Pinpoint the cell where the given text exists, returning its [x, y] midpoint coordinate. 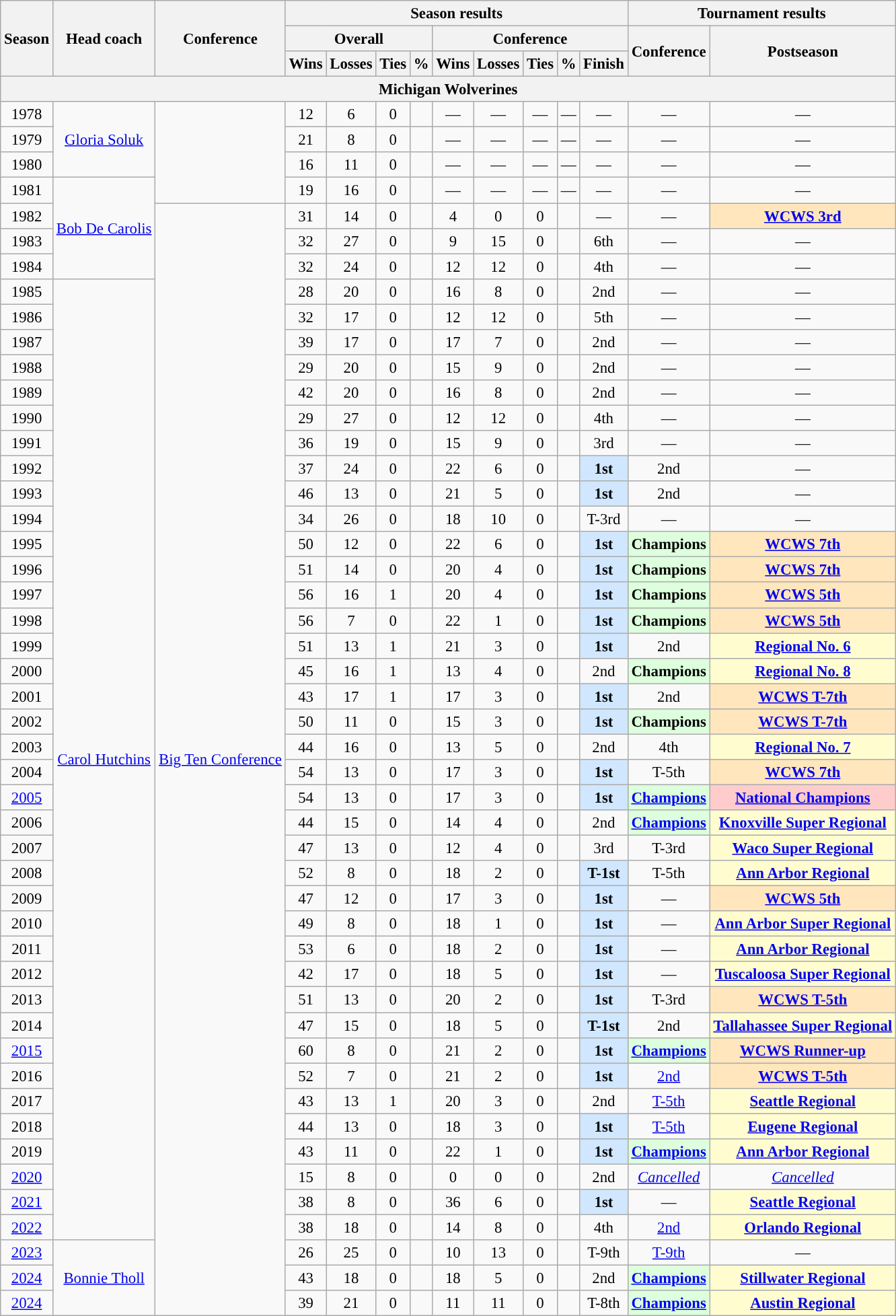
2022 [27, 1227]
Head coach [104, 39]
Bob De Carolis [104, 228]
Season results [456, 13]
1993 [27, 494]
Gloria Soluk [104, 140]
1987 [27, 342]
2007 [27, 848]
T-8th [604, 1303]
Eugene Regional [802, 1126]
1998 [27, 620]
1999 [27, 646]
2010 [27, 924]
37 [305, 469]
2023 [27, 1253]
1985 [27, 291]
6th [604, 241]
2006 [27, 823]
2005 [27, 797]
25 [351, 1253]
Waco Super Regional [802, 848]
WCWS 3rd [802, 216]
34 [305, 519]
2011 [27, 949]
2012 [27, 975]
1997 [27, 595]
Austin Regional [802, 1303]
2020 [27, 1177]
Knoxville Super Regional [802, 823]
2017 [27, 1101]
49 [305, 924]
53 [305, 949]
1991 [27, 443]
1988 [27, 367]
2018 [27, 1126]
60 [305, 1050]
2019 [27, 1152]
2014 [27, 1025]
Ann Arbor Super Regional [802, 924]
1981 [27, 190]
2013 [27, 1000]
1979 [27, 140]
1995 [27, 544]
Tallahassee Super Regional [802, 1025]
1984 [27, 266]
Season [27, 39]
5th [604, 317]
2021 [27, 1202]
1994 [27, 519]
2015 [27, 1050]
Tournament results [761, 13]
Regional No. 6 [802, 646]
2000 [27, 671]
1990 [27, 418]
Stillwater Regional [802, 1278]
28 [305, 291]
Big Ten Conference [221, 760]
1983 [27, 241]
2009 [27, 899]
1982 [27, 216]
Orlando Regional [802, 1227]
2004 [27, 772]
Tuscaloosa Super Regional [802, 975]
1978 [27, 114]
2003 [27, 747]
2002 [27, 722]
Carol Hutchins [104, 759]
1980 [27, 165]
2001 [27, 696]
1989 [27, 393]
Postseason [802, 51]
Regional No. 8 [802, 671]
Michigan Wolverines [448, 89]
WCWS Runner-up [802, 1050]
31 [305, 216]
National Champions [802, 797]
1986 [27, 317]
2008 [27, 873]
46 [305, 494]
1996 [27, 570]
45 [305, 671]
Bonnie Tholl [104, 1278]
1992 [27, 469]
Finish [604, 64]
Regional No. 7 [802, 747]
2016 [27, 1076]
Overall [359, 39]
